Scan for the cell matching the given text and deliver its [x, y] coordinate at center. 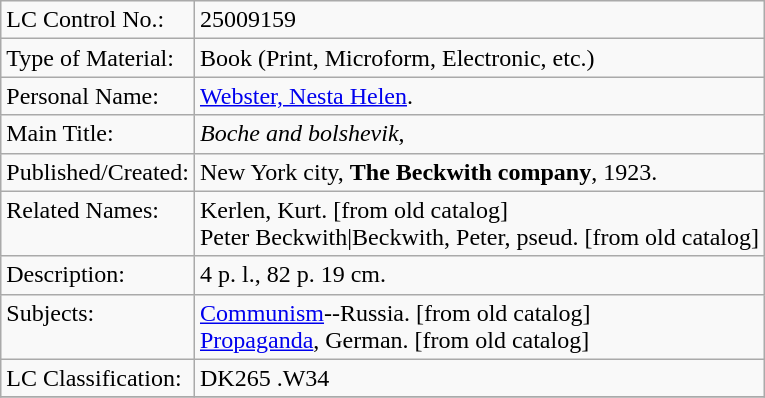
Description: [98, 275]
Kerlen, Kurt. [from old catalog] Peter Beckwith|Beckwith, Peter, pseud. [from old catalog] [479, 224]
25009159 [479, 20]
Subjects: [98, 326]
LC Classification: [98, 378]
Communism--Russia. [from old catalog] Propaganda, German. [from old catalog] [479, 326]
LC Control No.: [98, 20]
Type of Material: [98, 58]
4 p. l., 82 p. 19 cm. [479, 275]
DK265 .W34 [479, 378]
Main Title: [98, 134]
Published/Created: [98, 172]
Boche and bolshevik, [479, 134]
New York city, The Beckwith company, 1923. [479, 172]
Related Names: [98, 224]
Personal Name: [98, 96]
Book (Print, Microform, Electronic, etc.) [479, 58]
Webster, Nesta Helen. [479, 96]
